Determine the (X, Y) coordinate at the center of the cell enclosing the given text.  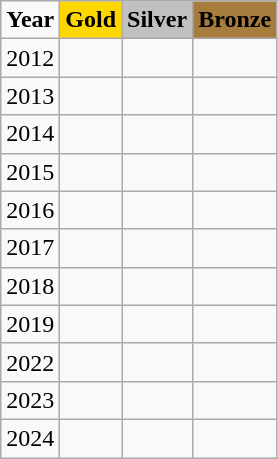
Bronze (235, 20)
2016 (30, 210)
2023 (30, 400)
2022 (30, 362)
2019 (30, 324)
2014 (30, 134)
2015 (30, 172)
Silver (158, 20)
2024 (30, 438)
2012 (30, 58)
2017 (30, 248)
2018 (30, 286)
Year (30, 20)
2013 (30, 96)
Gold (91, 20)
